Capture the cell that displays the provided text and extract its [x, y] central coordinate. 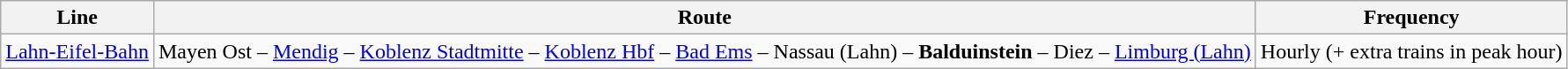
Mayen Ost – Mendig – Koblenz Stadtmitte – Koblenz Hbf – Bad Ems – Nassau (Lahn) – Balduinstein – Diez – Limburg (Lahn) [704, 51]
Route [704, 18]
Hourly (+ extra trains in peak hour) [1411, 51]
Line [77, 18]
Frequency [1411, 18]
Lahn-Eifel-Bahn [77, 51]
